Determine the [X, Y] coordinate at the center of the cell enclosing the given text.  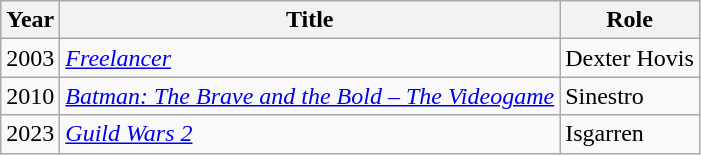
Title [310, 20]
Role [630, 20]
Year [30, 20]
2003 [30, 58]
Dexter Hovis [630, 58]
Guild Wars 2 [310, 134]
Isgarren [630, 134]
Batman: The Brave and the Bold – The Videogame [310, 96]
Sinestro [630, 96]
2010 [30, 96]
2023 [30, 134]
Freelancer [310, 58]
